From the cell containing the given text, extract its center point as [X, Y] coordinate. 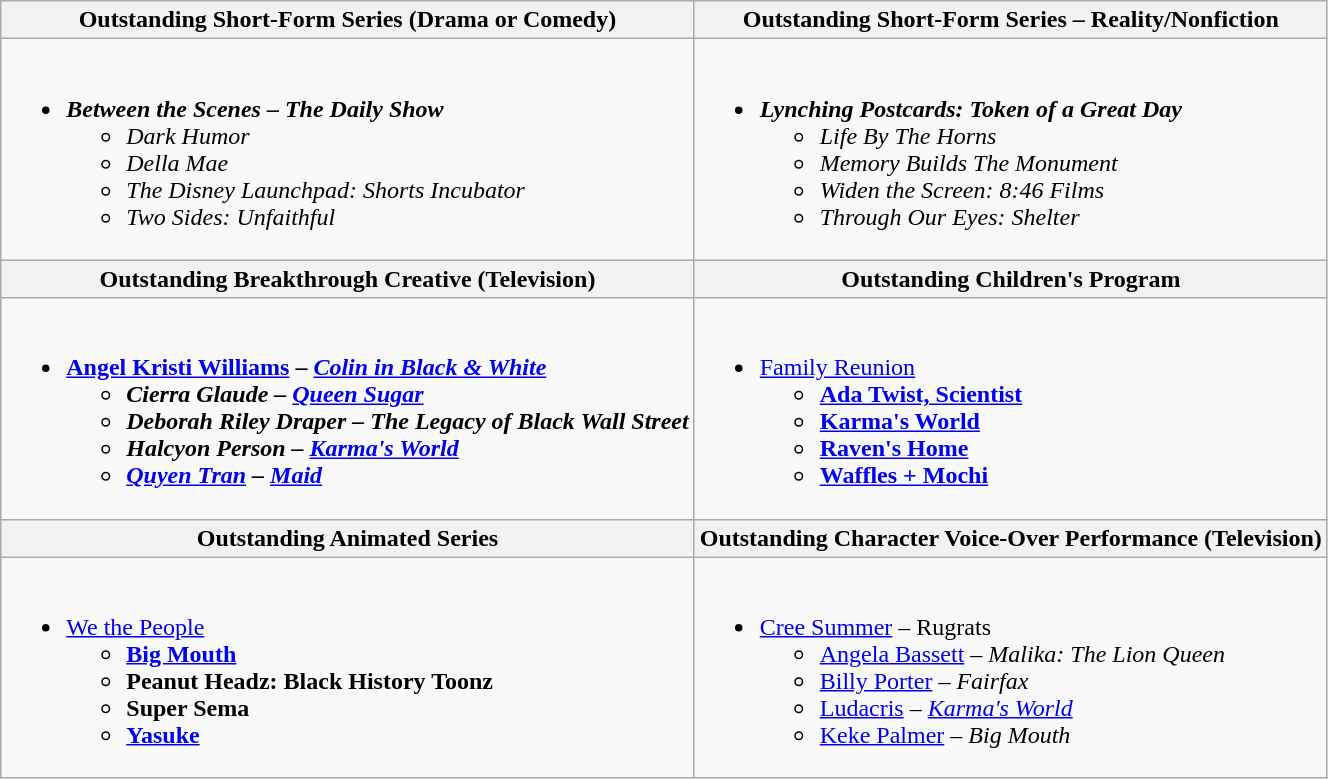
Outstanding Short-Form Series – Reality/Nonfiction [1010, 20]
Outstanding Breakthrough Creative (Television) [348, 279]
Cree Summer – RugratsAngela Bassett – Malika: The Lion QueenBilly Porter – FairfaxLudacris – Karma's WorldKeke Palmer – Big Mouth [1010, 668]
Lynching Postcards: Token of a Great DayLife By The HornsMemory Builds The MonumentWiden the Screen: 8:46 FilmsThrough Our Eyes: Shelter [1010, 150]
Outstanding Animated Series [348, 538]
Family ReunionAda Twist, ScientistKarma's WorldRaven's HomeWaffles + Mochi [1010, 408]
Outstanding Children's Program [1010, 279]
Outstanding Short-Form Series (Drama or Comedy) [348, 20]
We the PeopleBig MouthPeanut Headz: Black History ToonzSuper SemaYasuke [348, 668]
Between the Scenes – The Daily ShowDark HumorDella MaeThe Disney Launchpad: Shorts IncubatorTwo Sides: Unfaithful [348, 150]
Outstanding Character Voice-Over Performance (Television) [1010, 538]
